Determine the [X, Y] coordinate at the center of the cell enclosing the given text.  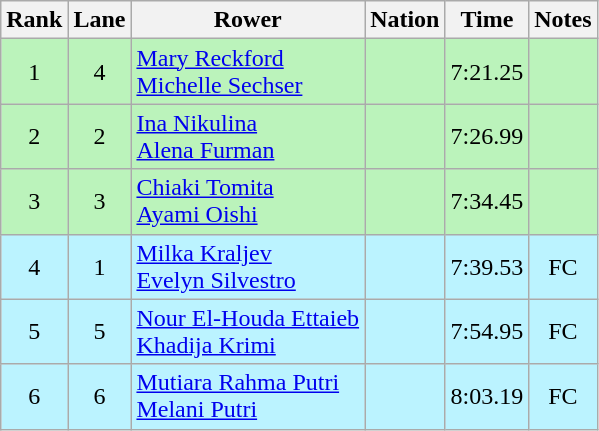
Lane [100, 20]
7:34.45 [487, 202]
7:21.25 [487, 72]
7:54.95 [487, 332]
Nour El-Houda EttaiebKhadija Krimi [248, 332]
7:39.53 [487, 266]
Mary ReckfordMichelle Sechser [248, 72]
Ina NikulinaAlena Furman [248, 136]
Mutiara Rahma PutriMelani Putri [248, 396]
Chiaki TomitaAyami Oishi [248, 202]
Notes [563, 20]
Rank [34, 20]
8:03.19 [487, 396]
Time [487, 20]
Milka KraljevEvelyn Silvestro [248, 266]
Nation [405, 20]
Rower [248, 20]
7:26.99 [487, 136]
